Determine the [x, y] coordinate at the center of the cell enclosing the given text.  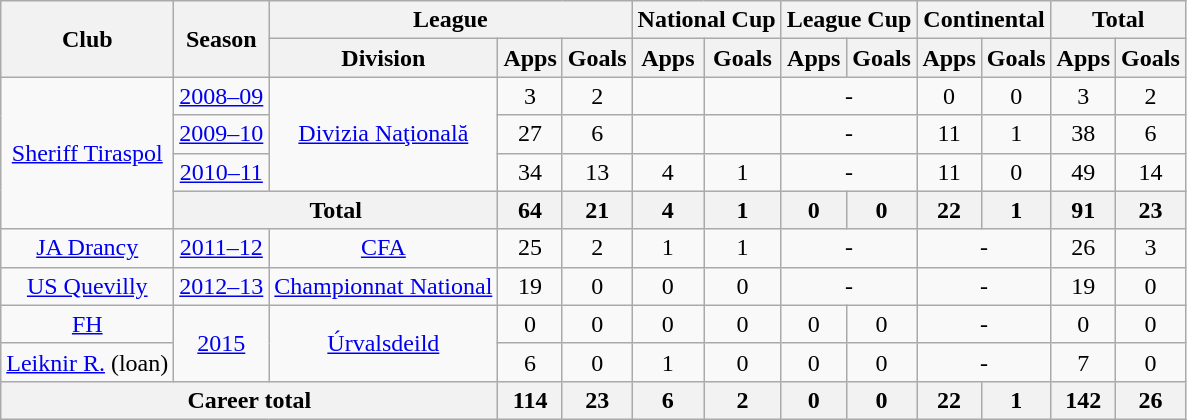
Sheriff Tiraspol [88, 153]
38 [1083, 134]
91 [1083, 210]
13 [597, 172]
64 [530, 210]
League [450, 20]
7 [1083, 362]
2010–11 [222, 172]
2011–12 [222, 248]
Club [88, 39]
Continental [984, 20]
21 [597, 210]
Division [384, 58]
US Quevilly [88, 286]
34 [530, 172]
25 [530, 248]
Divizia Naţională [384, 134]
14 [1151, 172]
Leiknir R. (loan) [88, 362]
114 [530, 400]
2008–09 [222, 96]
National Cup [706, 20]
Career total [250, 400]
League Cup [849, 20]
2009–10 [222, 134]
2012–13 [222, 286]
FH [88, 324]
Úrvalsdeild [384, 343]
Championnat National [384, 286]
2015 [222, 343]
49 [1083, 172]
27 [530, 134]
CFA [384, 248]
JA Drancy [88, 248]
Season [222, 39]
142 [1083, 400]
